Search for the cell housing the specified text and yield its (X, Y) center coordinate. 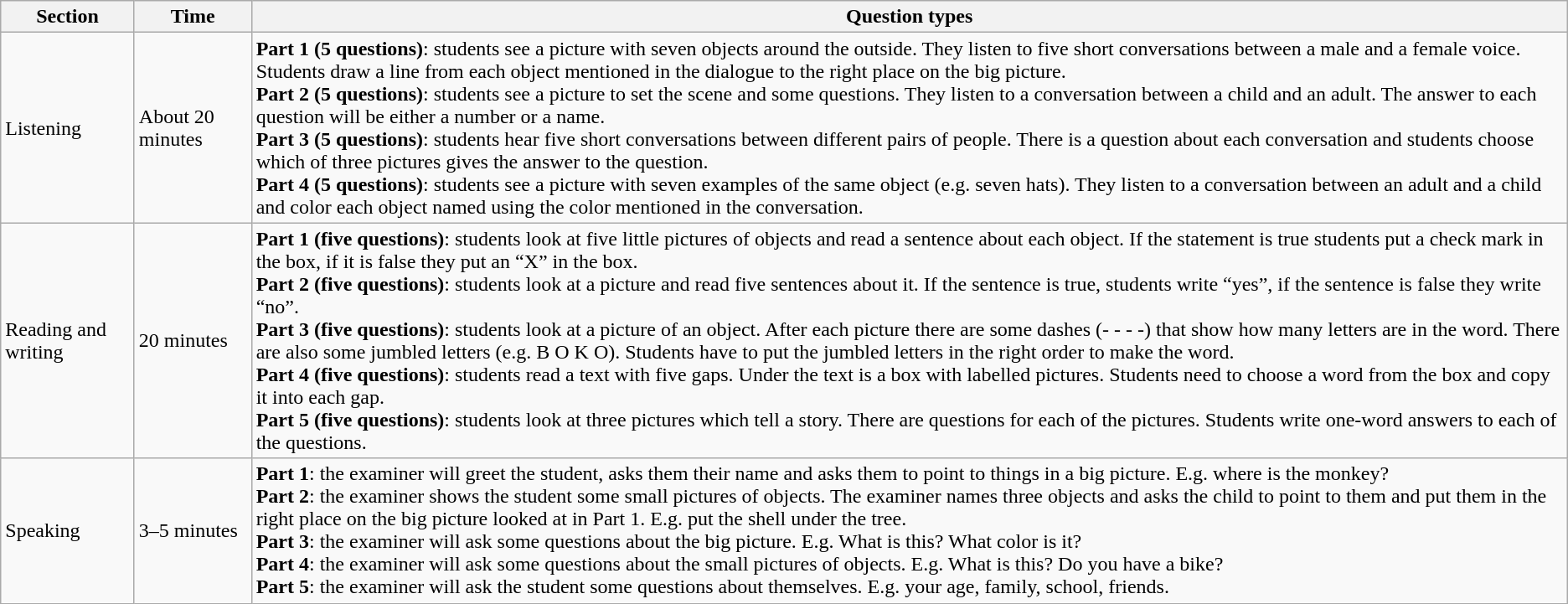
Speaking (68, 531)
Reading and writing (68, 340)
20 minutes (193, 340)
Time (193, 17)
Question types (910, 17)
Listening (68, 127)
About 20 minutes (193, 127)
3–5 minutes (193, 531)
Section (68, 17)
